Capture the cell that displays the provided text and extract its [x, y] central coordinate. 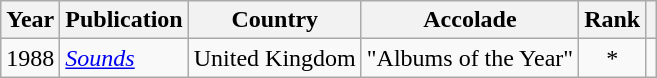
Sounds [124, 58]
Rank [612, 20]
Accolade [470, 20]
Country [274, 20]
United Kingdom [274, 58]
"Albums of the Year" [470, 58]
Publication [124, 20]
1988 [30, 58]
* [612, 58]
Year [30, 20]
